Identify which cell holds the provided text, then report its (x, y) central coordinate. 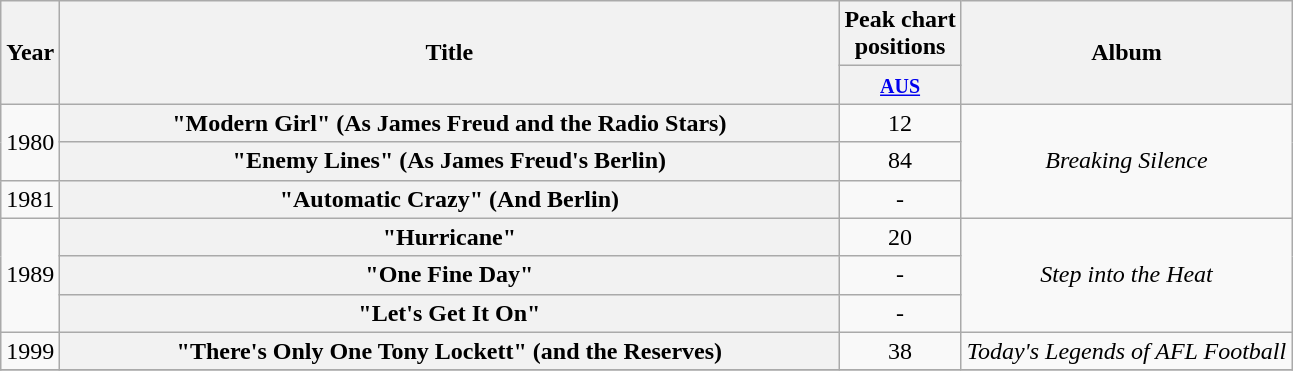
Peak chartpositions (900, 34)
84 (900, 161)
"Hurricane" (450, 237)
"One Fine Day" (450, 275)
Album (1126, 52)
AUS (900, 85)
"Modern Girl" (As James Freud and the Radio Stars) (450, 123)
"Automatic Crazy" (And Berlin) (450, 199)
"Let's Get It On" (450, 313)
1999 (30, 351)
12 (900, 123)
Today's Legends of AFL Football (1126, 351)
1980 (30, 142)
"There's Only One Tony Lockett" (and the Reserves) (450, 351)
Year (30, 52)
Step into the Heat (1126, 275)
"Enemy Lines" (As James Freud's Berlin) (450, 161)
1989 (30, 275)
Title (450, 52)
38 (900, 351)
20 (900, 237)
Breaking Silence (1126, 161)
1981 (30, 199)
